Scan for the cell matching the given text and deliver its (x, y) coordinate at center. 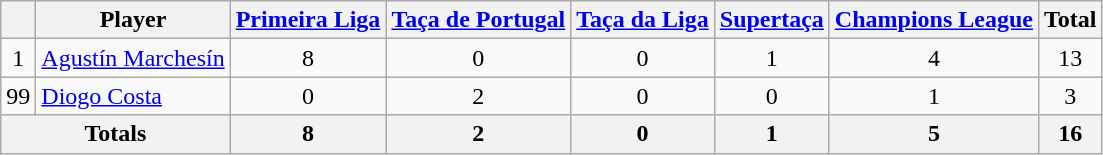
16 (1070, 134)
4 (934, 58)
Champions League (934, 20)
Total (1070, 20)
Supertaça (772, 20)
Agustín Marchesín (133, 58)
Taça de Portugal (478, 20)
3 (1070, 96)
Totals (116, 134)
13 (1070, 58)
Player (133, 20)
Taça da Liga (643, 20)
Diogo Costa (133, 96)
99 (18, 96)
5 (934, 134)
Primeira Liga (308, 20)
